Identify which cell holds the provided text, then report its (x, y) central coordinate. 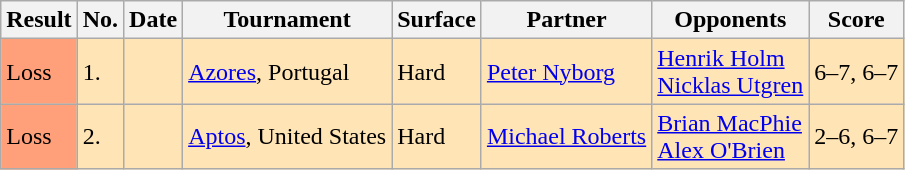
Peter Nyborg (566, 72)
Henrik Holm Nicklas Utgren (730, 72)
Result (39, 20)
No. (100, 20)
Azores, Portugal (288, 72)
Tournament (288, 20)
Surface (437, 20)
Date (154, 20)
Score (856, 20)
Brian MacPhie Alex O'Brien (730, 136)
2. (100, 136)
1. (100, 72)
Michael Roberts (566, 136)
Opponents (730, 20)
2–6, 6–7 (856, 136)
6–7, 6–7 (856, 72)
Partner (566, 20)
Aptos, United States (288, 136)
